Locate the cell with the specified text and output its [X, Y] center coordinate. 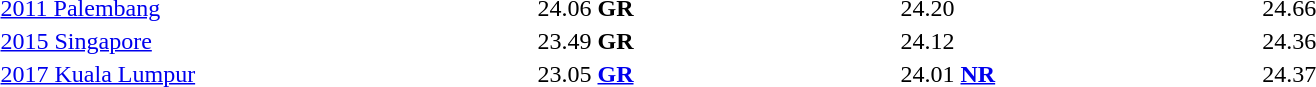
23.49 GR [586, 41]
24.12 [948, 41]
